Extract the (X, Y) coordinate from the center of the cell holding the provided text.  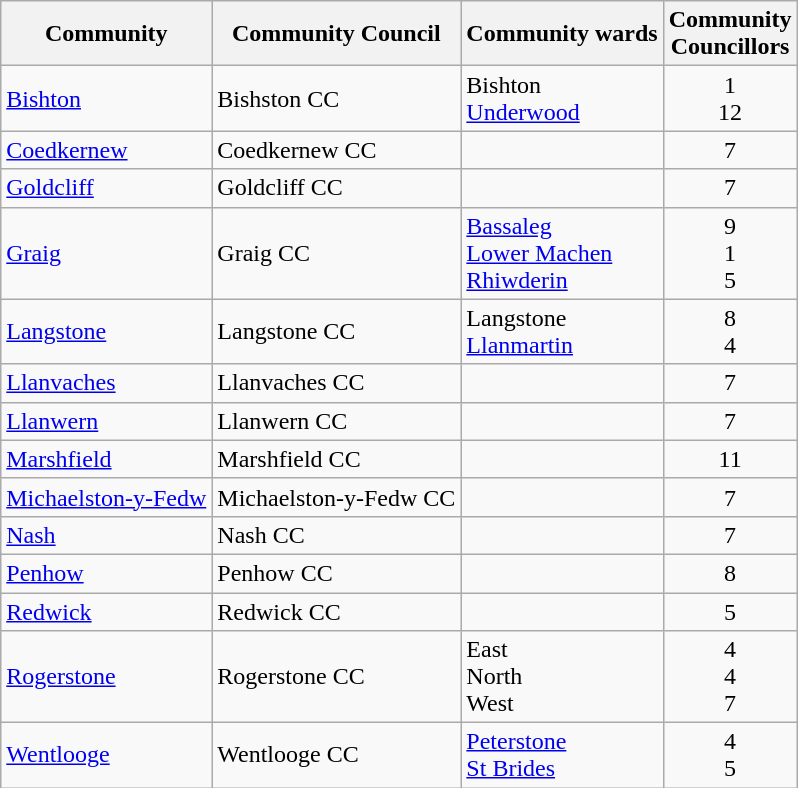
Redwick (106, 611)
Marshfield (106, 459)
Langstone (106, 332)
447 (730, 677)
CommunityCouncillors (730, 34)
Nash (106, 535)
Llanvaches (106, 383)
LangstoneLlanmartin (562, 332)
EastNorthWest (562, 677)
Llanwern CC (336, 421)
Marshfield CC (336, 459)
Community wards (562, 34)
Rogerstone (106, 677)
Nash CC (336, 535)
45 (730, 756)
Penhow CC (336, 573)
BishtonUnderwood (562, 98)
PeterstoneSt Brides (562, 756)
Graig (106, 253)
915 (730, 253)
BassalegLower MachenRhiwderin (562, 253)
Llanvaches CC (336, 383)
5 (730, 611)
Michaelston-y-Fedw (106, 497)
Goldcliff (106, 188)
84 (730, 332)
Wentlooge CC (336, 756)
Graig CC (336, 253)
Community (106, 34)
Bishston CC (336, 98)
Rogerstone CC (336, 677)
Llanwern (106, 421)
Community Council (336, 34)
8 (730, 573)
Wentlooge (106, 756)
Coedkernew (106, 150)
11 (730, 459)
Goldcliff CC (336, 188)
112 (730, 98)
Bishton (106, 98)
Langstone CC (336, 332)
Redwick CC (336, 611)
Michaelston-y-Fedw CC (336, 497)
Coedkernew CC (336, 150)
Penhow (106, 573)
